From the cell containing the given text, extract its center point as (X, Y) coordinate. 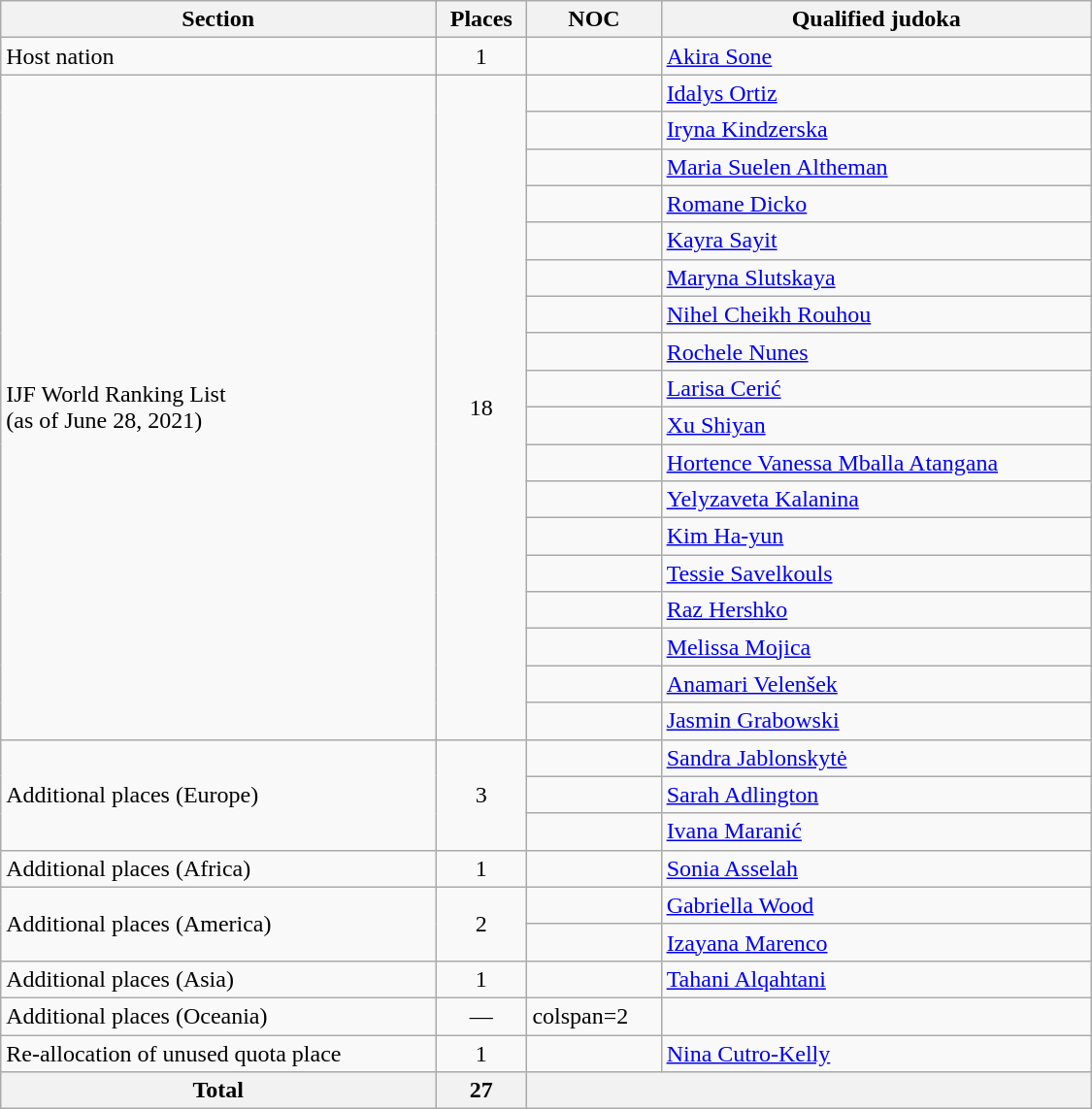
Izayana Marenco (876, 942)
— (481, 1016)
Rochele Nunes (876, 351)
Total (218, 1091)
Romane Dicko (876, 204)
NOC (594, 19)
Raz Hershko (876, 610)
Gabriella Wood (876, 905)
Section (218, 19)
Additional places (America) (218, 924)
Nihel Cheikh Rouhou (876, 314)
Maria Suelen Altheman (876, 167)
Kayra Sayit (876, 241)
Hortence Vanessa Mballa Atangana (876, 463)
Additional places (Oceania) (218, 1016)
Additional places (Africa) (218, 868)
Sarah Adlington (876, 795)
Qualified judoka (876, 19)
Sandra Jablonskytė (876, 758)
Melissa Mojica (876, 647)
Ivana Maranić (876, 832)
Additional places (Europe) (218, 795)
Tahani Alqahtani (876, 979)
27 (481, 1091)
colspan=2 (594, 1016)
2 (481, 924)
Tessie Savelkouls (876, 573)
Akira Sone (876, 56)
Anamari Velenšek (876, 684)
Re-allocation of unused quota place (218, 1053)
Nina Cutro-Kelly (876, 1053)
Additional places (Asia) (218, 979)
Places (481, 19)
Xu Shiyan (876, 425)
Jasmin Grabowski (876, 721)
IJF World Ranking List(as of June 28, 2021) (218, 408)
3 (481, 795)
18 (481, 408)
Host nation (218, 56)
Idalys Ortiz (876, 93)
Kim Ha-yun (876, 537)
Larisa Cerić (876, 388)
Sonia Asselah (876, 868)
Maryna Slutskaya (876, 277)
Yelyzaveta Kalanina (876, 500)
Iryna Kindzerska (876, 130)
